Search for the cell housing the specified text and yield its (X, Y) center coordinate. 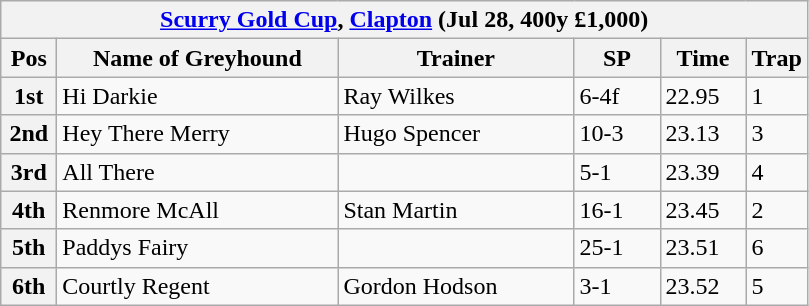
3rd (29, 172)
1 (776, 96)
All There (198, 172)
3 (776, 134)
Stan Martin (456, 210)
2nd (29, 134)
Courtly Regent (198, 286)
23.52 (703, 286)
3-1 (617, 286)
Scurry Gold Cup, Clapton (Jul 28, 400y £1,000) (404, 20)
5-1 (617, 172)
5 (776, 286)
Name of Greyhound (198, 58)
Hugo Spencer (456, 134)
6-4f (617, 96)
23.13 (703, 134)
23.45 (703, 210)
23.51 (703, 248)
16-1 (617, 210)
Paddys Fairy (198, 248)
25-1 (617, 248)
Ray Wilkes (456, 96)
4th (29, 210)
SP (617, 58)
22.95 (703, 96)
Hey There Merry (198, 134)
5th (29, 248)
Trap (776, 58)
6 (776, 248)
6th (29, 286)
10-3 (617, 134)
Trainer (456, 58)
Gordon Hodson (456, 286)
2 (776, 210)
Pos (29, 58)
Renmore McAll (198, 210)
4 (776, 172)
Time (703, 58)
1st (29, 96)
Hi Darkie (198, 96)
23.39 (703, 172)
